Locate the cell with the specified text and output its (X, Y) center coordinate. 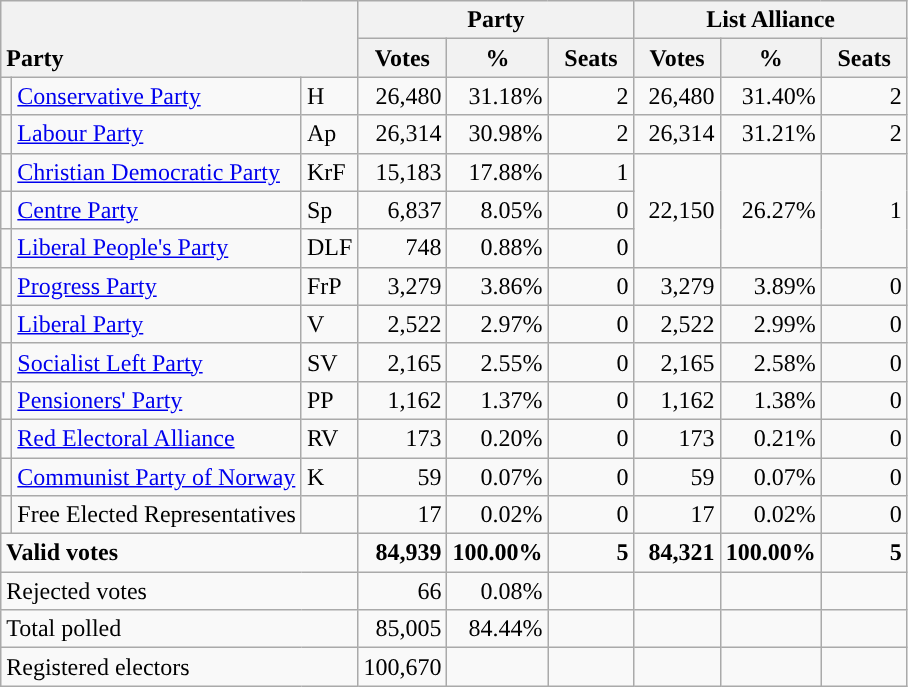
0.20% (498, 438)
31.18% (498, 96)
84,321 (677, 553)
Sp (329, 210)
Labour Party (157, 134)
RV (329, 438)
31.21% (770, 134)
66 (402, 591)
Pensioners' Party (157, 400)
0.21% (770, 438)
Liberal Party (157, 324)
V (329, 324)
100,670 (402, 667)
PP (329, 400)
Rejected votes (180, 591)
2.55% (498, 362)
30.98% (498, 134)
List Alliance (770, 20)
17.88% (498, 172)
Red Electoral Alliance (157, 438)
2.97% (498, 324)
2.99% (770, 324)
84.44% (498, 629)
FrP (329, 286)
SV (329, 362)
84,939 (402, 553)
6,837 (402, 210)
Valid votes (180, 553)
Centre Party (157, 210)
22,150 (677, 210)
3.86% (498, 286)
K (329, 477)
1.38% (770, 400)
3.89% (770, 286)
748 (402, 248)
Conservative Party (157, 96)
2.58% (770, 362)
31.40% (770, 96)
DLF (329, 248)
1.37% (498, 400)
Christian Democratic Party (157, 172)
0.08% (498, 591)
Free Elected Representatives (157, 515)
Communist Party of Norway (157, 477)
15,183 (402, 172)
Liberal People's Party (157, 248)
H (329, 96)
Ap (329, 134)
0.88% (498, 248)
26.27% (770, 210)
8.05% (498, 210)
KrF (329, 172)
Total polled (180, 629)
Socialist Left Party (157, 362)
Registered electors (180, 667)
Progress Party (157, 286)
85,005 (402, 629)
